Pinpoint the cell where the given text exists, returning its [X, Y] midpoint coordinate. 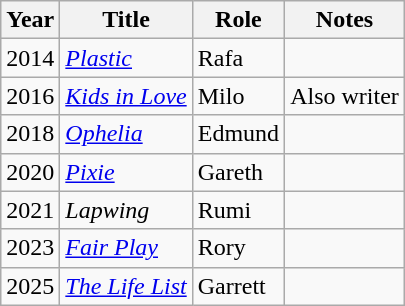
Title [126, 20]
2021 [30, 210]
Role [238, 20]
Edmund [238, 134]
2014 [30, 58]
Rafa [238, 58]
Rory [238, 248]
Ophelia [126, 134]
2020 [30, 172]
2018 [30, 134]
Kids in Love [126, 96]
2025 [30, 286]
Garrett [238, 286]
Gareth [238, 172]
Plastic [126, 58]
Pixie [126, 172]
Milo [238, 96]
Rumi [238, 210]
Fair Play [126, 248]
Also writer [345, 96]
Notes [345, 20]
2023 [30, 248]
2016 [30, 96]
Lapwing [126, 210]
The Life List [126, 286]
Year [30, 20]
